Capture the cell that displays the provided text and extract its [x, y] central coordinate. 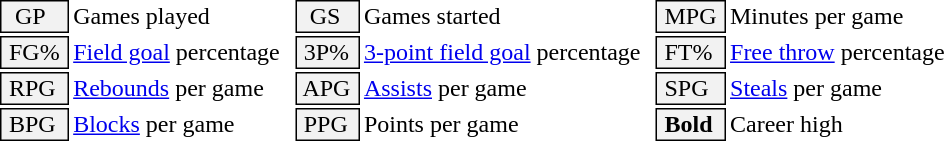
PPG [328, 124]
Games played [182, 16]
Games started [507, 16]
MPG [691, 16]
Rebounds per game [182, 88]
GS [328, 16]
Assists per game [507, 88]
FG% [34, 52]
FT% [691, 52]
SPG [691, 88]
BPG [34, 124]
Bold [691, 124]
Field goal percentage [182, 52]
RPG [34, 88]
APG [328, 88]
3P% [328, 52]
3-point field goal percentage [507, 52]
Blocks per game [182, 124]
GP [34, 16]
Points per game [507, 124]
